Output the (X, Y) coordinate of the center of the cell containing the given text.  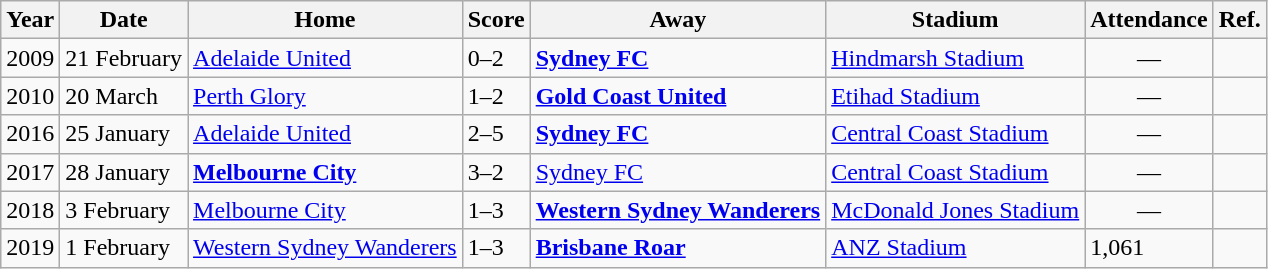
Score (496, 20)
3–2 (496, 172)
28 January (124, 172)
1 February (124, 248)
Gold Coast United (678, 96)
2009 (30, 58)
Hindmarsh Stadium (956, 58)
Year (30, 20)
Away (678, 20)
2016 (30, 134)
20 March (124, 96)
McDonald Jones Stadium (956, 210)
1–2 (496, 96)
Perth Glory (326, 96)
Etihad Stadium (956, 96)
Ref. (1240, 20)
0–2 (496, 58)
Attendance (1149, 20)
Stadium (956, 20)
3 February (124, 210)
2018 (30, 210)
1,061 (1149, 248)
Brisbane Roar (678, 248)
2010 (30, 96)
2017 (30, 172)
21 February (124, 58)
2019 (30, 248)
2–5 (496, 134)
ANZ Stadium (956, 248)
Date (124, 20)
25 January (124, 134)
Home (326, 20)
